Scan for the cell matching the given text and deliver its (X, Y) coordinate at center. 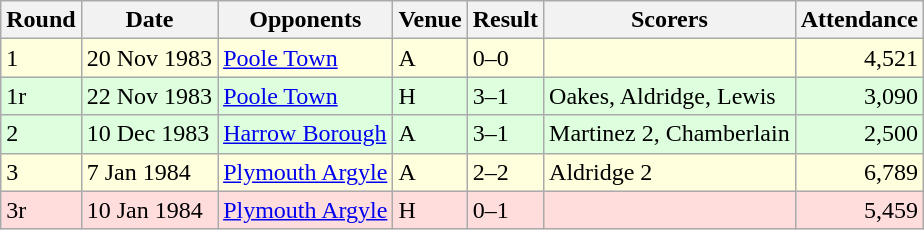
Opponents (306, 20)
1r (41, 96)
Scorers (670, 20)
3 (41, 172)
2,500 (859, 134)
1 (41, 58)
Result (505, 20)
Venue (430, 20)
2 (41, 134)
20 Nov 1983 (149, 58)
Martinez 2, Chamberlain (670, 134)
4,521 (859, 58)
5,459 (859, 210)
Harrow Borough (306, 134)
10 Dec 1983 (149, 134)
Attendance (859, 20)
Oakes, Aldridge, Lewis (670, 96)
0–1 (505, 210)
Round (41, 20)
22 Nov 1983 (149, 96)
3r (41, 210)
Aldridge 2 (670, 172)
3,090 (859, 96)
6,789 (859, 172)
0–0 (505, 58)
2–2 (505, 172)
10 Jan 1984 (149, 210)
Date (149, 20)
7 Jan 1984 (149, 172)
